Return (x, y) of the center of cell containing provided text 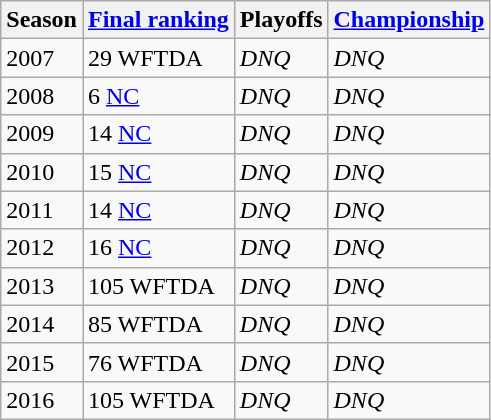
2016 (42, 400)
2010 (42, 172)
Championship (409, 20)
2011 (42, 210)
85 WFTDA (158, 324)
2007 (42, 58)
2013 (42, 286)
6 NC (158, 96)
2008 (42, 96)
76 WFTDA (158, 362)
Season (42, 20)
2015 (42, 362)
2014 (42, 324)
15 NC (158, 172)
Playoffs (281, 20)
16 NC (158, 248)
2009 (42, 134)
29 WFTDA (158, 58)
Final ranking (158, 20)
2012 (42, 248)
